Pinpoint the cell where the given text exists, returning its [x, y] midpoint coordinate. 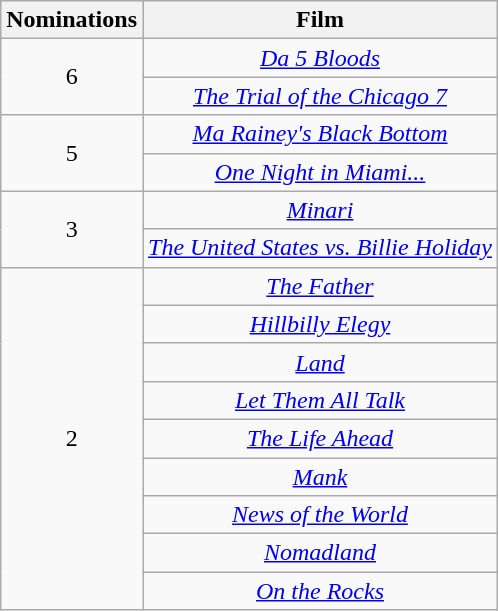
The Father [320, 286]
Mank [320, 477]
Hillbilly Elegy [320, 324]
3 [72, 229]
Nominations [72, 20]
2 [72, 438]
Minari [320, 210]
6 [72, 77]
The Life Ahead [320, 438]
Nomadland [320, 553]
Let Them All Talk [320, 400]
News of the World [320, 515]
Ma Rainey's Black Bottom [320, 134]
The United States vs. Billie Holiday [320, 248]
One Night in Miami... [320, 172]
Land [320, 362]
5 [72, 153]
On the Rocks [320, 591]
Da 5 Bloods [320, 58]
The Trial of the Chicago 7 [320, 96]
Film [320, 20]
